Return (x, y) of the center of cell containing provided text 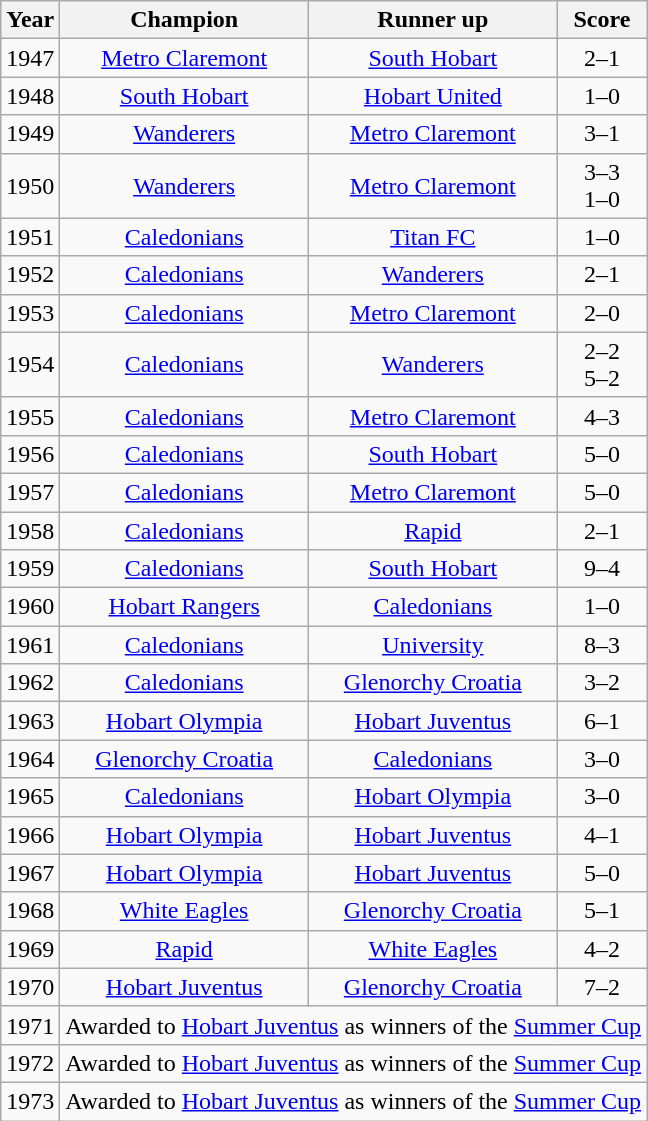
1961 (30, 645)
Score (602, 20)
1957 (30, 492)
1972 (30, 1063)
1967 (30, 873)
1951 (30, 237)
4–2 (602, 949)
Hobart United (432, 96)
1964 (30, 759)
3–31–0 (602, 186)
4–1 (602, 835)
1970 (30, 987)
1953 (30, 313)
1958 (30, 531)
9–4 (602, 569)
6–1 (602, 721)
1963 (30, 721)
1973 (30, 1101)
1969 (30, 949)
1954 (30, 364)
1955 (30, 416)
2–25–2 (602, 364)
University (432, 645)
3–2 (602, 683)
1947 (30, 58)
1966 (30, 835)
Hobart Rangers (184, 607)
3–1 (602, 134)
1960 (30, 607)
Runner up (432, 20)
1950 (30, 186)
1952 (30, 275)
2–0 (602, 313)
1971 (30, 1025)
Year (30, 20)
4–3 (602, 416)
1962 (30, 683)
1968 (30, 911)
1949 (30, 134)
5–1 (602, 911)
Titan FC (432, 237)
Champion (184, 20)
1959 (30, 569)
1948 (30, 96)
8–3 (602, 645)
7–2 (602, 987)
1965 (30, 797)
1956 (30, 454)
